Scan for the cell matching the given text and deliver its (x, y) coordinate at center. 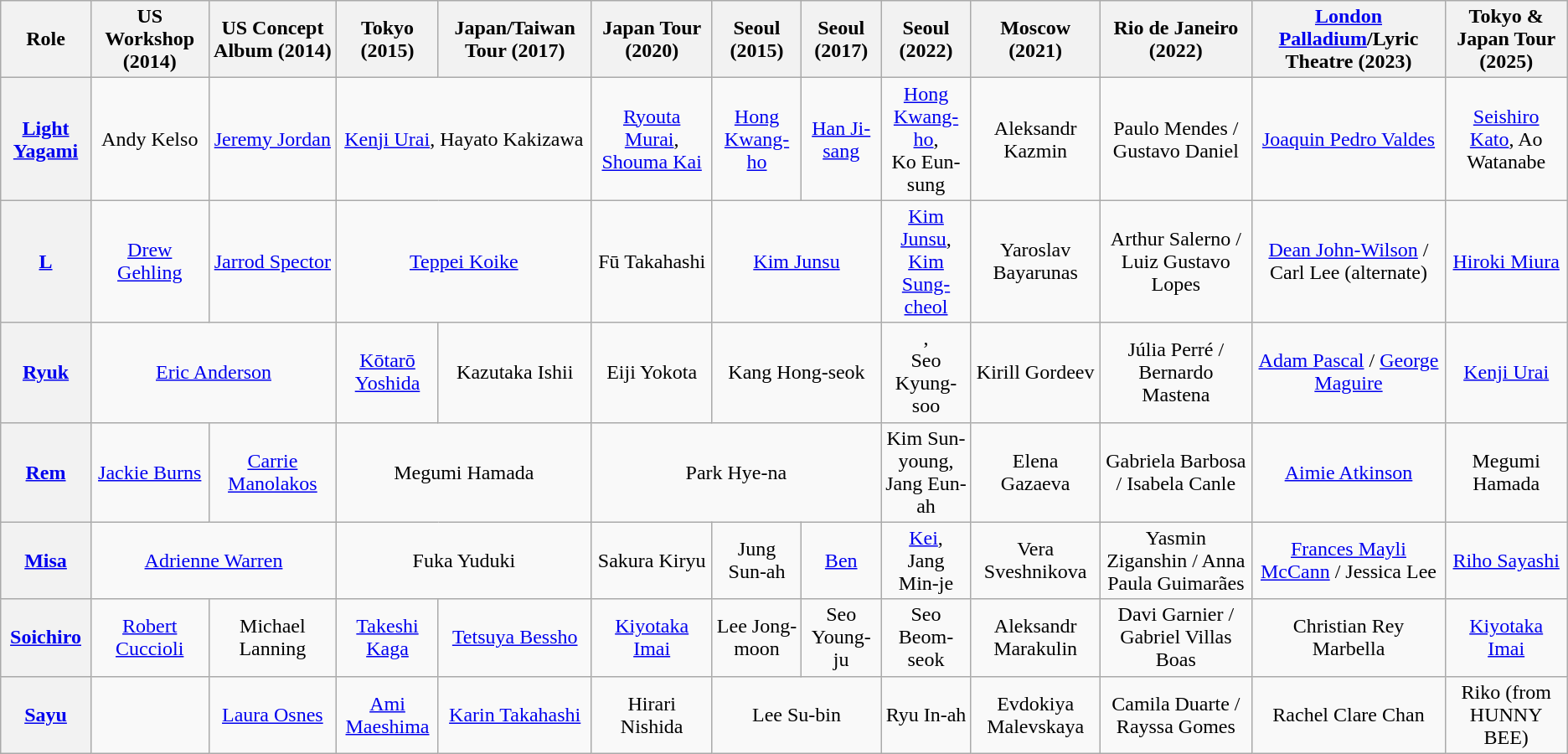
Elena Gazaeva (1035, 473)
Lee Su-bin (796, 715)
Davi Garnier / Gabriel Villas Boas (1176, 638)
US Concept Album (2014) (273, 39)
Kim Junsu (796, 261)
Han Ji-sang (841, 139)
Seoul (2017) (841, 39)
Sayu (46, 715)
Japan Tour (2020) (652, 39)
Eiji Yokota (652, 372)
Robert Cuccioli (149, 638)
Light Yagami (46, 139)
Kim Junsu,Kim Sung-cheol (926, 261)
Eric Anderson (213, 372)
Kang Hong-seok (796, 372)
Christian Rey Marbella (1349, 638)
,Seo Kyung-soo (926, 372)
Drew Gehling (149, 261)
Kei,Jang Min-je (926, 560)
Hirari Nishida (652, 715)
Hong Kwang-ho (756, 139)
Kazutaka Ishii (514, 372)
Japan/Taiwan Tour (2017) (514, 39)
Laura Osnes (273, 715)
Ryu In-ah (926, 715)
Aleksandr Marakulin (1035, 638)
Seoul (2015) (756, 39)
L (46, 261)
Vera Sveshnikova (1035, 560)
Ben (841, 560)
Fū Takahashi (652, 261)
Joaquin Pedro Valdes (1349, 139)
Kōtarō Yoshida (388, 372)
Dean John-Wilson / Carl Lee (alternate) (1349, 261)
Sakura Kiryu (652, 560)
Camila Duarte / Rayssa Gomes (1176, 715)
Tokyo & Japan Tour (2025) (1506, 39)
Kenji Urai, Hayato Kakizawa (464, 139)
Aleksandr Kazmin (1035, 139)
Kirill Gordeev (1035, 372)
Yasmin Ziganshin / Anna Paula Guimarães (1176, 560)
US Workshop (2014) (149, 39)
Rem (46, 473)
London Palladium/Lyric Theatre (2023) (1349, 39)
Gabriela Barbosa / Isabela Canle (1176, 473)
Kenji Urai (1506, 372)
Karin Takahashi (514, 715)
Riho Sayashi (1506, 560)
Evdokiya Malevskaya (1035, 715)
Hiroki Miura (1506, 261)
Aimie Atkinson (1349, 473)
Seoul (2022) (926, 39)
Rachel Clare Chan (1349, 715)
Jung Sun-ah (756, 560)
Adrienne Warren (213, 560)
Arthur Salerno / Luiz Gustavo Lopes (1176, 261)
Jackie Burns (149, 473)
Park Hye-na (736, 473)
Teppei Koike (464, 261)
Jeremy Jordan (273, 139)
Frances Mayli McCann / Jessica Lee (1349, 560)
Misa (46, 560)
Tokyo (2015) (388, 39)
Fuka Yuduki (464, 560)
Lee Jong-moon (756, 638)
Carrie Manolakos (273, 473)
Seo Beom-seok (926, 638)
Yaroslav Bayarunas (1035, 261)
Kim Sun-young,Jang Eun-ah (926, 473)
Seo Young-ju (841, 638)
Rio de Janeiro (2022) (1176, 39)
Role (46, 39)
Soichiro (46, 638)
Ami Maeshima (388, 715)
Júlia Perré / Bernardo Mastena (1176, 372)
Takeshi Kaga (388, 638)
Ryuk (46, 372)
Andy Kelso (149, 139)
Tetsuya Bessho (514, 638)
Paulo Mendes / Gustavo Daniel (1176, 139)
Hong Kwang-ho,Ko Eun-sung (926, 139)
Michael Lanning (273, 638)
Adam Pascal / George Maguire (1349, 372)
Ryouta Murai, Shouma Kai (652, 139)
Moscow (2021) (1035, 39)
Jarrod Spector (273, 261)
Seishiro Kato, Ao Watanabe (1506, 139)
Riko (from HUNNY BEE) (1506, 715)
